For the text-containing cell, return its midpoint in [X, Y] coordinate format. 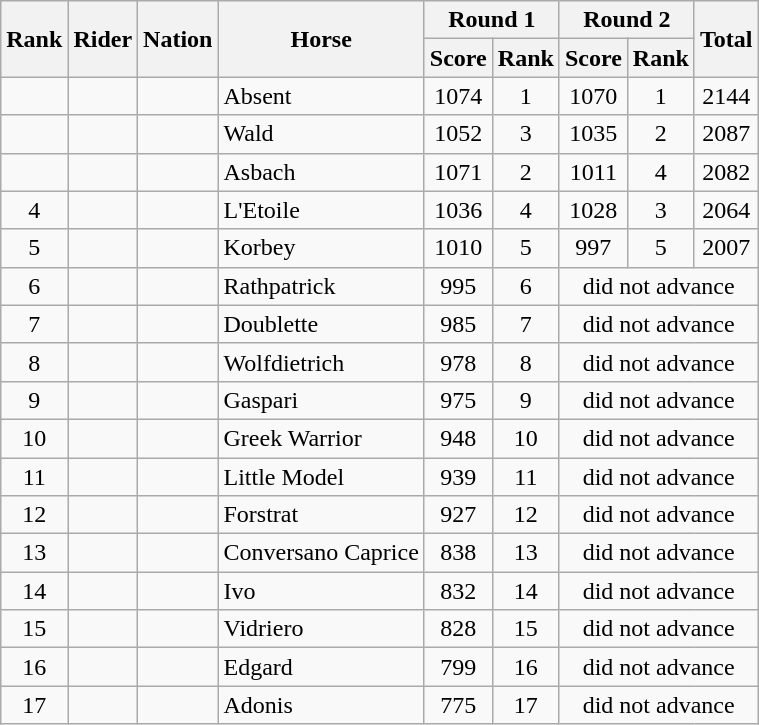
997 [593, 248]
Conversano Caprice [321, 553]
Total [726, 39]
975 [458, 400]
Edgard [321, 667]
1074 [458, 96]
985 [458, 324]
Korbey [321, 248]
Forstrat [321, 515]
1011 [593, 172]
2082 [726, 172]
Wald [321, 134]
Vidriero [321, 629]
Gaspari [321, 400]
995 [458, 286]
838 [458, 553]
Doublette [321, 324]
832 [458, 591]
Round 2 [626, 20]
Wolfdietrich [321, 362]
1052 [458, 134]
Rider [103, 39]
Greek Warrior [321, 438]
978 [458, 362]
Adonis [321, 705]
2144 [726, 96]
Little Model [321, 477]
L'Etoile [321, 210]
1036 [458, 210]
927 [458, 515]
1070 [593, 96]
Ivo [321, 591]
2087 [726, 134]
2007 [726, 248]
775 [458, 705]
2064 [726, 210]
Nation [178, 39]
Asbach [321, 172]
1071 [458, 172]
948 [458, 438]
1035 [593, 134]
799 [458, 667]
Horse [321, 39]
1010 [458, 248]
Absent [321, 96]
939 [458, 477]
828 [458, 629]
1028 [593, 210]
Rathpatrick [321, 286]
Round 1 [492, 20]
